Provide the [X, Y] coordinate of the cell's center where the given text is located.  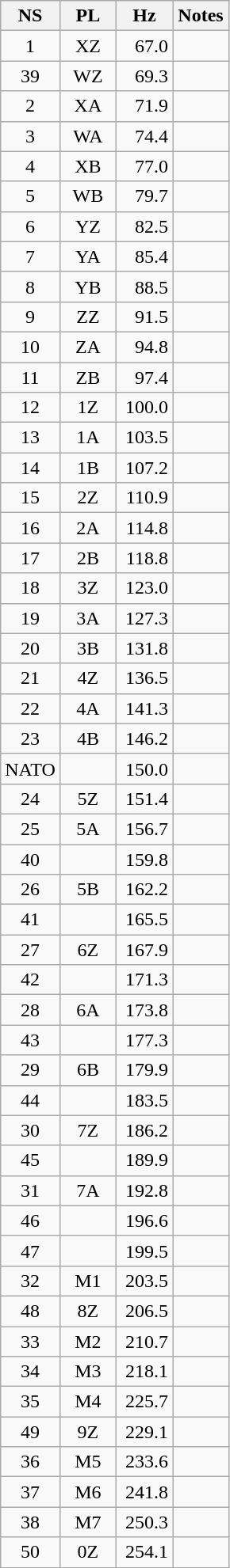
23 [30, 738]
150.0 [144, 769]
37 [30, 1492]
189.9 [144, 1160]
16 [30, 528]
6 [30, 226]
17 [30, 558]
94.8 [144, 347]
24 [30, 799]
79.7 [144, 196]
12 [30, 408]
21 [30, 678]
20 [30, 648]
67.0 [144, 46]
225.7 [144, 1402]
1Z [87, 408]
233.6 [144, 1462]
43 [30, 1040]
XB [87, 166]
PL [87, 16]
151.4 [144, 799]
29 [30, 1070]
173.8 [144, 1010]
69.3 [144, 76]
88.5 [144, 287]
ZZ [87, 317]
XA [87, 106]
WZ [87, 76]
5Z [87, 799]
131.8 [144, 648]
NATO [30, 769]
WA [87, 136]
42 [30, 980]
41 [30, 920]
0Z [87, 1552]
5A [87, 829]
100.0 [144, 408]
2Z [87, 498]
Notes [201, 16]
31 [30, 1190]
25 [30, 829]
177.3 [144, 1040]
85.4 [144, 256]
7A [87, 1190]
2A [87, 528]
39 [30, 76]
203.5 [144, 1281]
74.4 [144, 136]
229.1 [144, 1432]
3 [30, 136]
Hz [144, 16]
183.5 [144, 1100]
7 [30, 256]
8Z [87, 1311]
250.3 [144, 1522]
136.5 [144, 678]
254.1 [144, 1552]
10 [30, 347]
7Z [87, 1130]
5B [87, 890]
22 [30, 708]
47 [30, 1251]
40 [30, 859]
241.8 [144, 1492]
103.5 [144, 438]
9Z [87, 1432]
141.3 [144, 708]
9 [30, 317]
44 [30, 1100]
118.8 [144, 558]
XZ [87, 46]
156.7 [144, 829]
34 [30, 1372]
5 [30, 196]
171.3 [144, 980]
32 [30, 1281]
4Z [87, 678]
91.5 [144, 317]
114.8 [144, 528]
33 [30, 1342]
1B [87, 468]
YZ [87, 226]
M4 [87, 1402]
26 [30, 890]
4A [87, 708]
8 [30, 287]
ZB [87, 378]
WB [87, 196]
186.2 [144, 1130]
179.9 [144, 1070]
YB [87, 287]
4 [30, 166]
199.5 [144, 1251]
15 [30, 498]
165.5 [144, 920]
3Z [87, 588]
97.4 [144, 378]
11 [30, 378]
36 [30, 1462]
6A [87, 1010]
48 [30, 1311]
210.7 [144, 1342]
NS [30, 16]
14 [30, 468]
82.5 [144, 226]
19 [30, 618]
3B [87, 648]
ZA [87, 347]
18 [30, 588]
1A [87, 438]
13 [30, 438]
6B [87, 1070]
50 [30, 1552]
46 [30, 1221]
M3 [87, 1372]
2B [87, 558]
45 [30, 1160]
159.8 [144, 859]
6Z [87, 950]
M5 [87, 1462]
38 [30, 1522]
28 [30, 1010]
49 [30, 1432]
M1 [87, 1281]
3A [87, 618]
M2 [87, 1342]
YA [87, 256]
30 [30, 1130]
4B [87, 738]
196.6 [144, 1221]
71.9 [144, 106]
27 [30, 950]
110.9 [144, 498]
2 [30, 106]
218.1 [144, 1372]
77.0 [144, 166]
167.9 [144, 950]
M7 [87, 1522]
35 [30, 1402]
192.8 [144, 1190]
162.2 [144, 890]
146.2 [144, 738]
127.3 [144, 618]
M6 [87, 1492]
107.2 [144, 468]
1 [30, 46]
123.0 [144, 588]
206.5 [144, 1311]
